Provide the [x, y] coordinate of the cell's center where the given text is located.  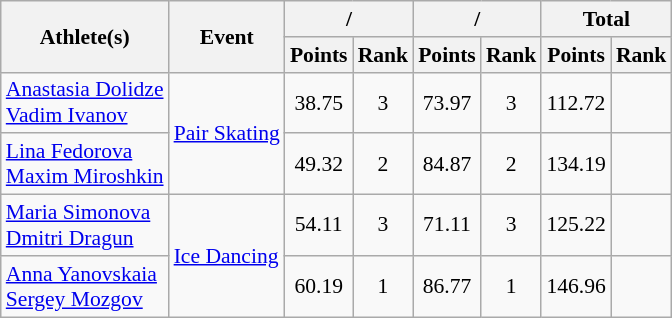
Ice Dancing [227, 256]
73.97 [447, 102]
Athlete(s) [85, 36]
84.87 [447, 164]
86.77 [447, 286]
54.11 [319, 226]
Lina FedorovaMaxim Miroshkin [85, 164]
112.72 [576, 102]
Total [606, 19]
38.75 [319, 102]
Pair Skating [227, 133]
Anastasia DolidzeVadim Ivanov [85, 102]
125.22 [576, 226]
60.19 [319, 286]
Maria SimonovaDmitri Dragun [85, 226]
71.11 [447, 226]
49.32 [319, 164]
Event [227, 36]
146.96 [576, 286]
134.19 [576, 164]
Anna YanovskaiaSergey Mozgov [85, 286]
